Provide the (x, y) coordinate of the cell's center where the given text is located.  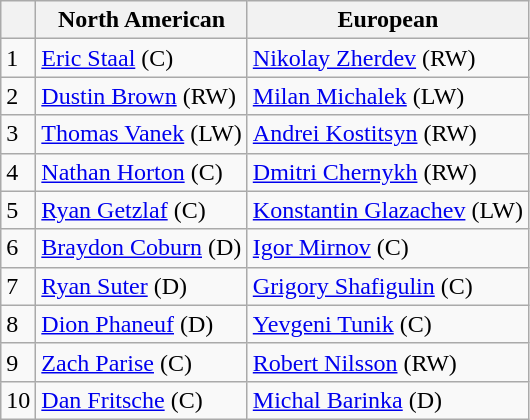
Dmitri Chernykh (RW) (388, 172)
Ryan Getzlaf (C) (142, 210)
Milan Michalek (LW) (388, 96)
Braydon Coburn (D) (142, 248)
Zach Parise (C) (142, 362)
Robert Nilsson (RW) (388, 362)
Eric Staal (C) (142, 58)
9 (18, 362)
10 (18, 400)
North American (142, 20)
3 (18, 134)
4 (18, 172)
Andrei Kostitsyn (RW) (388, 134)
Konstantin Glazachev (LW) (388, 210)
Dustin Brown (RW) (142, 96)
6 (18, 248)
8 (18, 324)
Grigory Shafigulin (C) (388, 286)
Dion Phaneuf (D) (142, 324)
Michal Barinka (D) (388, 400)
1 (18, 58)
Ryan Suter (D) (142, 286)
European (388, 20)
Nikolay Zherdev (RW) (388, 58)
Yevgeni Tunik (C) (388, 324)
Nathan Horton (C) (142, 172)
Dan Fritsche (C) (142, 400)
7 (18, 286)
Thomas Vanek (LW) (142, 134)
2 (18, 96)
5 (18, 210)
Igor Mirnov (C) (388, 248)
